Search for the cell housing the specified text and yield its (x, y) center coordinate. 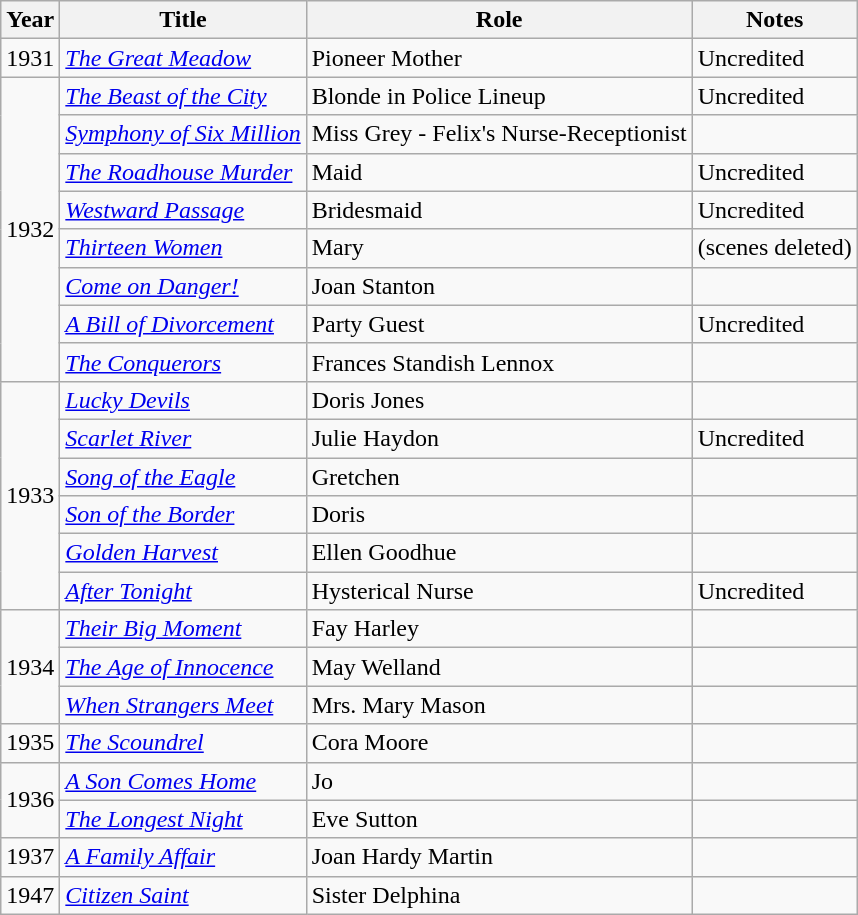
The Great Meadow (183, 58)
Blonde in Police Lineup (499, 96)
Fay Harley (499, 629)
Golden Harvest (183, 553)
The Scoundrel (183, 743)
Westward Passage (183, 210)
Frances Standish Lennox (499, 362)
1937 (30, 857)
Julie Haydon (499, 438)
The Age of Innocence (183, 667)
The Longest Night (183, 819)
Scarlet River (183, 438)
A Family Affair (183, 857)
Ellen Goodhue (499, 553)
Joan Stanton (499, 286)
Maid (499, 172)
1934 (30, 667)
Doris Jones (499, 400)
Notes (774, 20)
Their Big Moment (183, 629)
After Tonight (183, 591)
1932 (30, 229)
Mary (499, 248)
1936 (30, 800)
(scenes deleted) (774, 248)
Lucky Devils (183, 400)
Bridesmaid (499, 210)
Come on Danger! (183, 286)
Mrs. Mary Mason (499, 705)
Cora Moore (499, 743)
Thirteen Women (183, 248)
1947 (30, 895)
Pioneer Mother (499, 58)
Hysterical Nurse (499, 591)
Year (30, 20)
May Welland (499, 667)
When Strangers Meet (183, 705)
Citizen Saint (183, 895)
A Bill of Divorcement (183, 324)
The Beast of the City (183, 96)
Jo (499, 781)
1933 (30, 495)
Joan Hardy Martin (499, 857)
The Conquerors (183, 362)
A Son Comes Home (183, 781)
Title (183, 20)
Son of the Border (183, 515)
Party Guest (499, 324)
Symphony of Six Million (183, 134)
Role (499, 20)
Eve Sutton (499, 819)
1935 (30, 743)
Doris (499, 515)
Miss Grey - Felix's Nurse-Receptionist (499, 134)
1931 (30, 58)
Gretchen (499, 477)
The Roadhouse Murder (183, 172)
Song of the Eagle (183, 477)
Sister Delphina (499, 895)
